Scan for the cell matching the given text and deliver its (X, Y) coordinate at center. 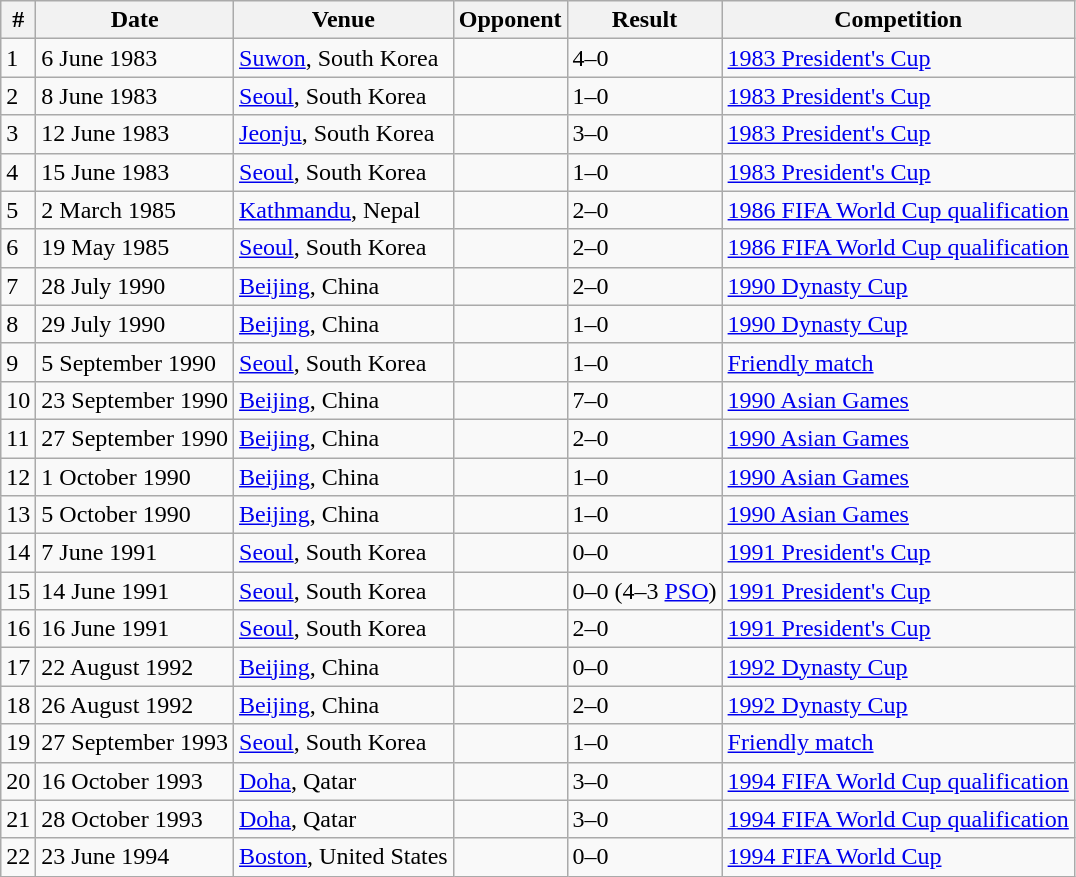
27 September 1990 (135, 438)
28 October 1993 (135, 819)
22 August 1992 (135, 667)
10 (18, 400)
8 June 1983 (135, 96)
16 (18, 629)
22 (18, 857)
21 (18, 819)
19 May 1985 (135, 248)
5 October 1990 (135, 515)
26 August 1992 (135, 705)
7–0 (644, 400)
20 (18, 781)
18 (18, 705)
5 (18, 210)
27 September 1993 (135, 743)
5 September 1990 (135, 362)
Date (135, 20)
23 September 1990 (135, 400)
16 October 1993 (135, 781)
16 June 1991 (135, 629)
28 July 1990 (135, 286)
Jeonju, South Korea (344, 134)
13 (18, 515)
17 (18, 667)
29 July 1990 (135, 324)
7 June 1991 (135, 553)
Competition (898, 20)
1994 FIFA World Cup (898, 857)
3 (18, 134)
0–0 (4–3 PSO) (644, 591)
# (18, 20)
2 (18, 96)
7 (18, 286)
4–0 (644, 58)
4 (18, 172)
9 (18, 362)
11 (18, 438)
Result (644, 20)
1 October 1990 (135, 477)
19 (18, 743)
12 June 1983 (135, 134)
Venue (344, 20)
Kathmandu, Nepal (344, 210)
23 June 1994 (135, 857)
15 (18, 591)
Suwon, South Korea (344, 58)
2 March 1985 (135, 210)
Boston, United States (344, 857)
6 (18, 248)
Opponent (510, 20)
14 June 1991 (135, 591)
6 June 1983 (135, 58)
15 June 1983 (135, 172)
14 (18, 553)
1 (18, 58)
12 (18, 477)
8 (18, 324)
